Find where the given text appears and provide that cell's center as [x, y] coordinate. 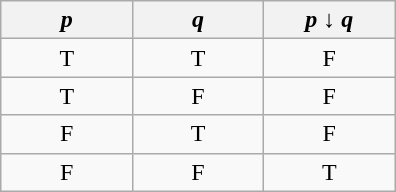
p [66, 20]
q [198, 20]
p ↓ q [330, 20]
